Capture the cell that displays the provided text and extract its (X, Y) central coordinate. 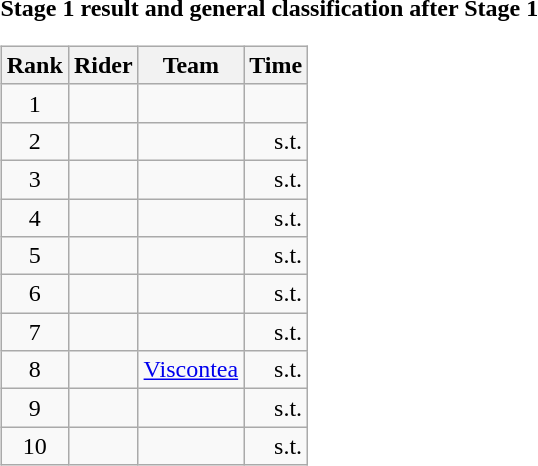
9 (34, 408)
3 (34, 179)
1 (34, 103)
6 (34, 294)
Time (276, 65)
Team (191, 65)
Viscontea (191, 370)
5 (34, 256)
7 (34, 332)
10 (34, 446)
Rank (34, 65)
4 (34, 217)
Rider (103, 65)
2 (34, 141)
8 (34, 370)
